Return [X, Y] of the center of cell containing provided text 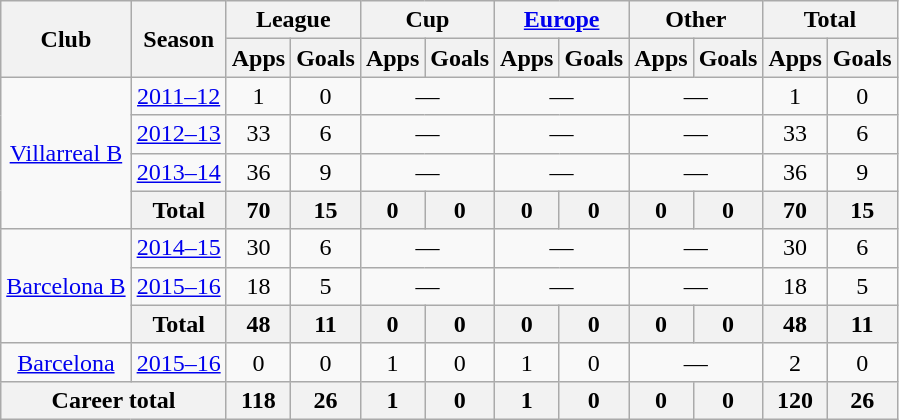
118 [258, 400]
Cup [427, 20]
Club [66, 39]
Other [696, 20]
2014–15 [178, 248]
2 [795, 362]
120 [795, 400]
Barcelona B [66, 286]
Barcelona [66, 362]
2013–14 [178, 172]
Villarreal B [66, 153]
2011–12 [178, 96]
League [293, 20]
Europe [562, 20]
2012–13 [178, 134]
Season [178, 39]
Career total [114, 400]
